Find where the given text appears and provide that cell's center as [X, Y] coordinate. 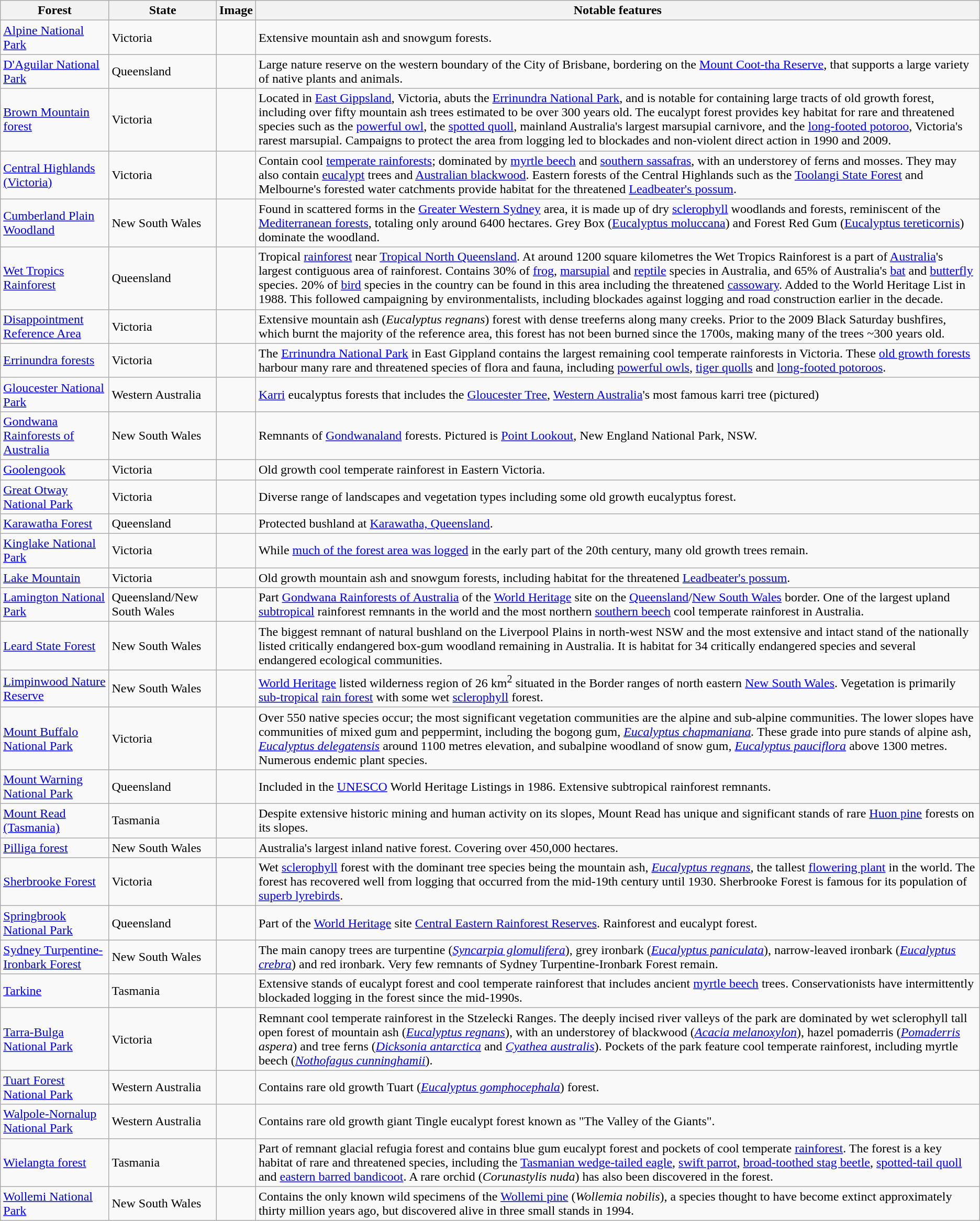
Notable features [618, 10]
Disappointment Reference Area [54, 327]
Sydney Turpentine-Ironbark Forest [54, 957]
Part of the World Heritage site Central Eastern Rainforest Reserves. Rainforest and eucalypt forest. [618, 923]
Mount Warning National Park [54, 786]
Remnants of Gondwanaland forests. Pictured is Point Lookout, New England National Park, NSW. [618, 435]
Alpine National Park [54, 38]
State [162, 10]
Goolengook [54, 469]
Gloucester National Park [54, 395]
Cumberland Plain Woodland [54, 223]
Tarkine [54, 991]
Gondwana Rainforests of Australia [54, 435]
Lamington National Park [54, 605]
Mount Read (Tasmania) [54, 821]
Forest [54, 10]
Brown Mountain forest [54, 119]
Wet Tropics Rainforest [54, 278]
Image [236, 10]
Karri eucalyptus forests that includes the Gloucester Tree, Western Australia's most famous karri tree (pictured) [618, 395]
D'Aguilar National Park [54, 71]
Protected bushland at Karawatha, Queensland. [618, 524]
Kinglake National Park [54, 551]
Walpole-Nornalup National Park [54, 1121]
Contains rare old growth giant Tingle eucalypt forest known as "The Valley of the Giants". [618, 1121]
Sherbrooke Forest [54, 882]
Wielangta forest [54, 1162]
Contains rare old growth Tuart (Eucalyptus gomphocephala) forest. [618, 1088]
Limpinwood Nature Reserve [54, 689]
Old growth cool temperate rainforest in Eastern Victoria. [618, 469]
Lake Mountain [54, 578]
While much of the forest area was logged in the early part of the 20th century, many old growth trees remain. [618, 551]
Great Otway National Park [54, 496]
Tarra-Bulga National Park [54, 1039]
Karawatha Forest [54, 524]
Springbrook National Park [54, 923]
Included in the UNESCO World Heritage Listings in 1986. Extensive subtropical rainforest remnants. [618, 786]
Mount Buffalo National Park [54, 738]
Diverse range of landscapes and vegetation types including some old growth eucalyptus forest. [618, 496]
Old growth mountain ash and snowgum forests, including habitat for the threatened Leadbeater's possum. [618, 578]
Australia's largest inland native forest. Covering over 450,000 hectares. [618, 848]
Tuart Forest National Park [54, 1088]
Extensive mountain ash and snowgum forests. [618, 38]
Wollemi National Park [54, 1204]
Errinundra forests [54, 360]
Leard State Forest [54, 646]
Pilliga forest [54, 848]
Central Highlands (Victoria) [54, 175]
Queensland/New South Wales [162, 605]
